Provide the (X, Y) coordinate of the cell's center where the given text is located.  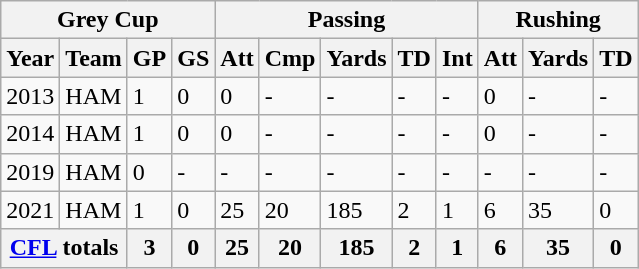
2021 (30, 210)
Rushing (558, 20)
Int (457, 58)
3 (149, 248)
Grey Cup (108, 20)
Team (94, 58)
GS (194, 58)
2013 (30, 96)
2014 (30, 134)
Passing (346, 20)
2019 (30, 172)
CFL totals (64, 248)
GP (149, 58)
Cmp (290, 58)
Year (30, 58)
